Output the [x, y] coordinate of the center of the cell containing the given text.  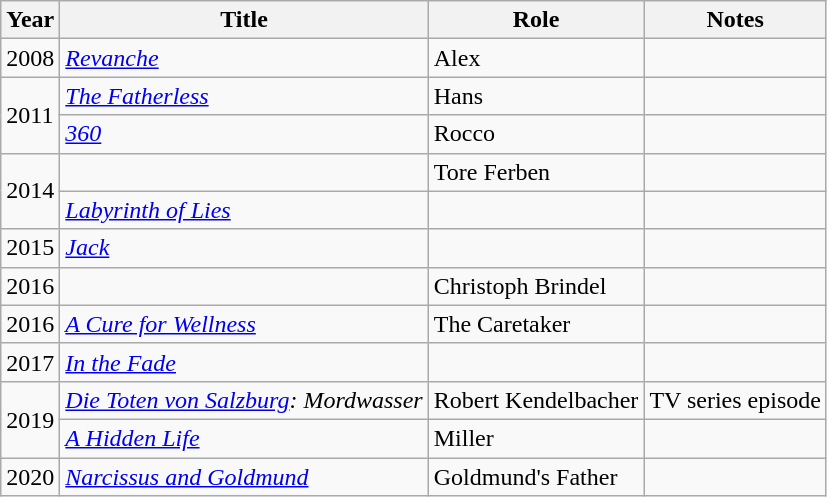
2017 [30, 362]
Rocco [536, 134]
2008 [30, 58]
Die Toten von Salzburg: Mordwasser [244, 400]
2019 [30, 419]
Robert Kendelbacher [536, 400]
In the Fade [244, 362]
A Cure for Wellness [244, 324]
2015 [30, 248]
Alex [536, 58]
Title [244, 20]
Tore Ferben [536, 172]
Labyrinth of Lies [244, 210]
Christoph Brindel [536, 286]
Narcissus and Goldmund [244, 477]
Notes [736, 20]
360 [244, 134]
2020 [30, 477]
Role [536, 20]
Jack [244, 248]
Goldmund's Father [536, 477]
2011 [30, 115]
A Hidden Life [244, 438]
The Caretaker [536, 324]
Miller [536, 438]
2014 [30, 191]
TV series episode [736, 400]
Year [30, 20]
The Fatherless [244, 96]
Revanche [244, 58]
Hans [536, 96]
